From the cell containing the given text, extract its center point as (x, y) coordinate. 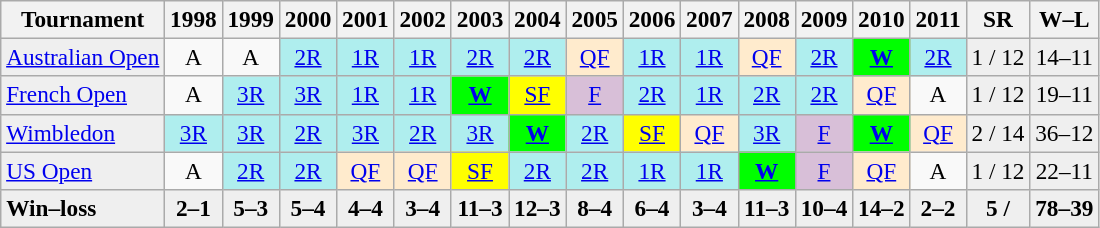
36–12 (1064, 133)
2002 (422, 19)
4–4 (366, 208)
2009 (824, 19)
2005 (594, 19)
2006 (652, 19)
6–4 (652, 208)
19–11 (1064, 95)
2007 (710, 19)
French Open (83, 95)
2008 (766, 19)
US Open (83, 170)
5 / (998, 208)
2004 (538, 19)
1999 (250, 19)
5–3 (250, 208)
2001 (366, 19)
5–4 (308, 208)
Tournament (83, 19)
SR (998, 19)
2010 (882, 19)
Australian Open (83, 57)
12–3 (538, 208)
22–11 (1064, 170)
2011 (938, 19)
14–2 (882, 208)
Win–loss (83, 208)
2 / 14 (998, 133)
1998 (194, 19)
10–4 (824, 208)
8–4 (594, 208)
14–11 (1064, 57)
2–2 (938, 208)
2003 (480, 19)
2–1 (194, 208)
78–39 (1064, 208)
Wimbledon (83, 133)
2000 (308, 19)
W–L (1064, 19)
